Return [X, Y] of the center of cell containing provided text 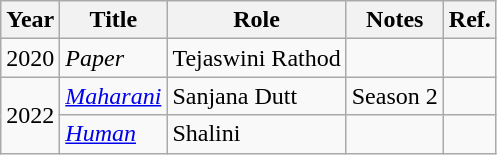
Paper [114, 58]
Role [256, 20]
2022 [30, 115]
Notes [394, 20]
Sanjana Dutt [256, 96]
Tejaswini Rathod [256, 58]
Shalini [256, 134]
Maharani [114, 96]
Human [114, 134]
Season 2 [394, 96]
Title [114, 20]
Year [30, 20]
Ref. [470, 20]
2020 [30, 58]
